Provide the [X, Y] coordinate of the cell's center where the given text is located.  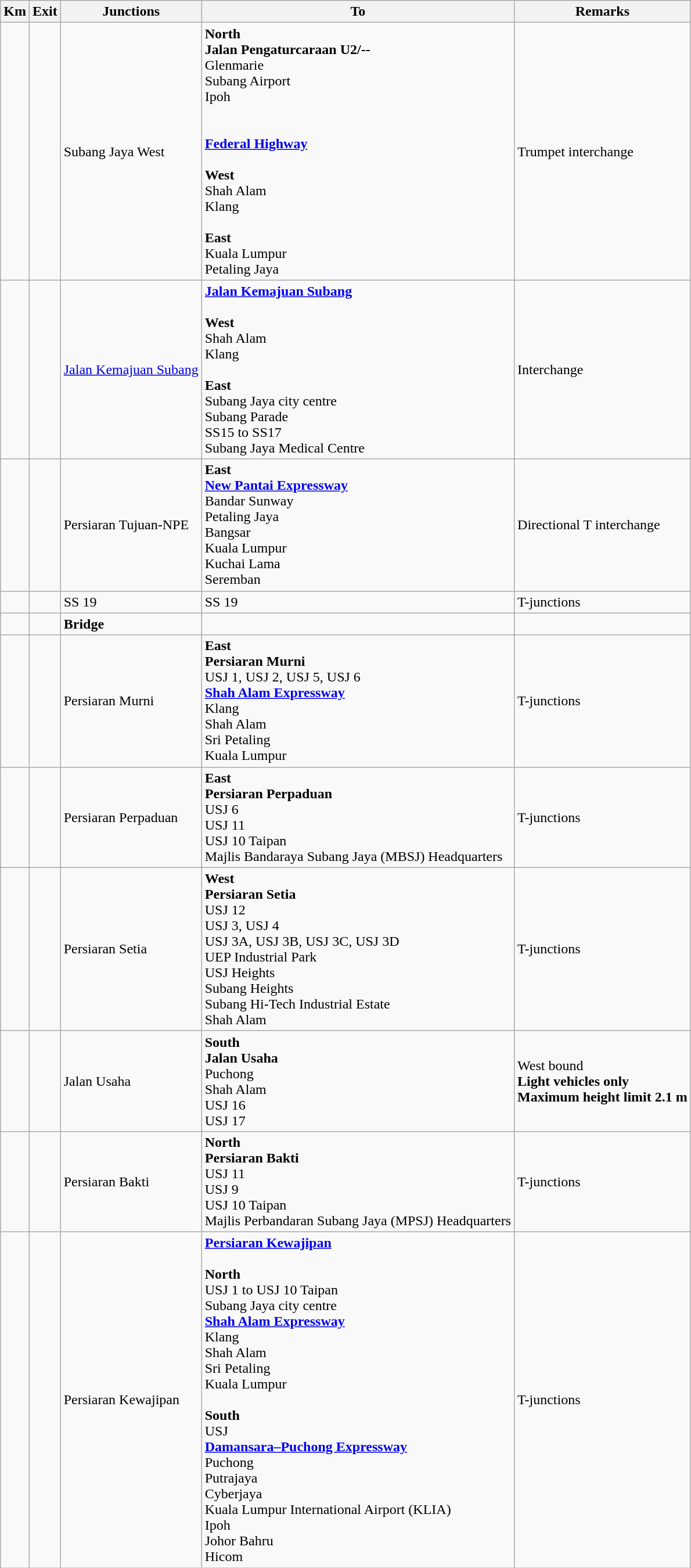
NorthJalan Pengaturcaraan U2/--GlenmarieSubang AirportIpoh Federal HighwayWestShah AlamKlangEastKuala LumpurPetaling Jaya [358, 151]
East New Pantai ExpresswayBandar SunwayPetaling JayaBangsarKuala LumpurKuchai LamaSeremban [358, 525]
Persiaran Tujuan-NPE [131, 525]
Jalan Usaha [131, 1081]
Persiaran Bakti [131, 1182]
Persiaran Kewajipan [131, 1400]
NorthPersiaran BaktiUSJ 11USJ 9USJ 10 TaipanMajlis Perbandaran Subang Jaya (MPSJ) Headquarters [358, 1182]
EastPersiaran MurniUSJ 1, USJ 2, USJ 5, USJ 6 Shah Alam ExpresswayKlangShah AlamSri PetalingKuala Lumpur [358, 701]
Bridge [131, 624]
Persiaran Murni [131, 701]
EastPersiaran PerpaduanUSJ 6USJ 11USJ 10 TaipanMajlis Bandaraya Subang Jaya (MBSJ) Headquarters [358, 817]
Persiaran Setia [131, 949]
Jalan Kemajuan Subang [131, 369]
Trumpet interchange [603, 151]
West boundLight vehicles onlyMaximum height limit 2.1 m [603, 1081]
Km [15, 12]
To [358, 12]
Junctions [131, 12]
Interchange [603, 369]
Directional T interchange [603, 525]
Persiaran Perpaduan [131, 817]
Remarks [603, 12]
Subang Jaya West [131, 151]
Jalan Kemajuan SubangWest Shah Alam KlangEastSubang Jaya city centreSubang ParadeSS15 to SS17Subang Jaya Medical Centre [358, 369]
SouthJalan UsahaPuchongShah AlamUSJ 16USJ 17 [358, 1081]
Exit [45, 12]
